For the text-containing cell, return its midpoint in (X, Y) coordinate format. 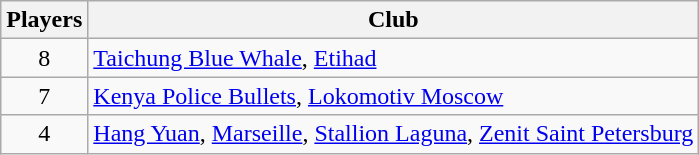
4 (44, 134)
Club (394, 20)
Players (44, 20)
Hang Yuan, Marseille, Stallion Laguna, Zenit Saint Petersburg (394, 134)
7 (44, 96)
8 (44, 58)
Taichung Blue Whale, Etihad (394, 58)
Kenya Police Bullets, Lokomotiv Moscow (394, 96)
